Locate the cell with the specified text and output its [x, y] center coordinate. 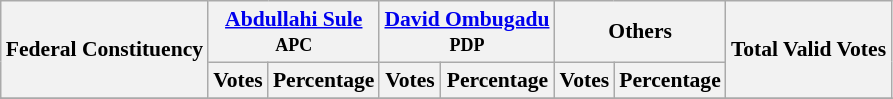
David OmbugaduPDP [466, 32]
Abdullahi SuleAPC [294, 32]
Total Valid Votes [808, 50]
Others [640, 32]
Federal Constituency [104, 50]
